Determine the (x, y) coordinate at the center of the cell enclosing the given text.  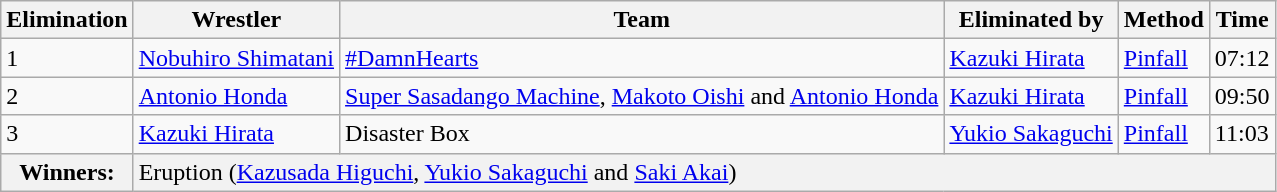
11:03 (1242, 134)
Wrestler (236, 20)
07:12 (1242, 58)
Winners: (67, 172)
#DamnHearts (642, 58)
Nobuhiro Shimatani (236, 58)
Antonio Honda (236, 96)
Disaster Box (642, 134)
2 (67, 96)
Elimination (67, 20)
Eliminated by (1031, 20)
Eruption (Kazusada Higuchi, Yukio Sakaguchi and Saki Akai) (704, 172)
1 (67, 58)
Method (1164, 20)
09:50 (1242, 96)
Yukio Sakaguchi (1031, 134)
Super Sasadango Machine, Makoto Oishi and Antonio Honda (642, 96)
Team (642, 20)
3 (67, 134)
Time (1242, 20)
